Determine the (x, y) coordinate at the center of the cell enclosing the given text.  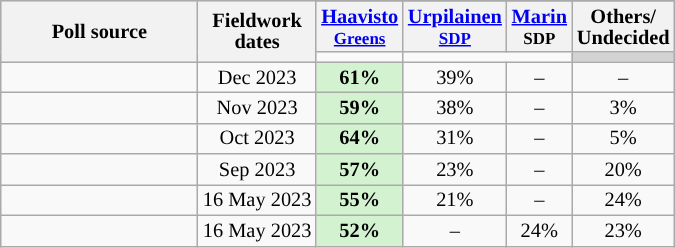
3% (624, 108)
64% (360, 138)
Poll source (100, 30)
39% (455, 78)
57% (360, 170)
UrpilainenSDP (455, 26)
Fieldworkdates (257, 30)
HaavistoGreens (360, 26)
20% (624, 170)
55% (360, 200)
Nov 2023 (257, 108)
Others/Undecided (624, 26)
MarinSDP (540, 26)
Dec 2023 (257, 78)
38% (455, 108)
52% (360, 230)
59% (360, 108)
21% (455, 200)
Sep 2023 (257, 170)
5% (624, 138)
61% (360, 78)
Oct 2023 (257, 138)
31% (455, 138)
